From the cell containing the given text, extract its center point as (X, Y) coordinate. 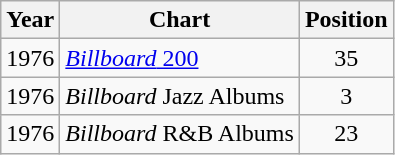
Chart (180, 20)
Billboard R&B Albums (180, 134)
23 (346, 134)
Billboard Jazz Albums (180, 96)
Position (346, 20)
3 (346, 96)
Year (30, 20)
Billboard 200 (180, 58)
35 (346, 58)
